Return the [X, Y] coordinate for the center point of the cell that contains the specified text.  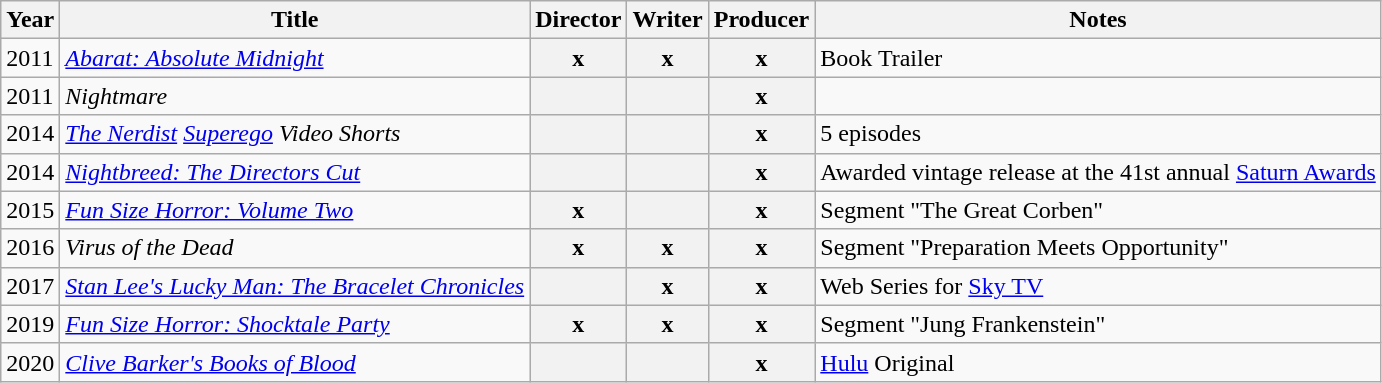
2015 [30, 210]
Awarded vintage release at the 41st annual Saturn Awards [1098, 172]
Director [578, 20]
Nightmare [295, 96]
Title [295, 20]
2019 [30, 324]
Abarat: Absolute Midnight [295, 58]
2016 [30, 248]
Notes [1098, 20]
Book Trailer [1098, 58]
2020 [30, 362]
Fun Size Horror: Shocktale Party [295, 324]
Nightbreed: The Directors Cut [295, 172]
5 episodes [1098, 134]
Year [30, 20]
Segment "Jung Frankenstein" [1098, 324]
Segment "The Great Corben" [1098, 210]
Hulu Original [1098, 362]
Virus of the Dead [295, 248]
Producer [762, 20]
The Nerdist Superego Video Shorts [295, 134]
Writer [668, 20]
2017 [30, 286]
Fun Size Horror: Volume Two [295, 210]
Web Series for Sky TV [1098, 286]
Segment "Preparation Meets Opportunity" [1098, 248]
Stan Lee's Lucky Man: The Bracelet Chronicles [295, 286]
Clive Barker's Books of Blood [295, 362]
